Output the (X, Y) coordinate of the center of the cell containing the given text.  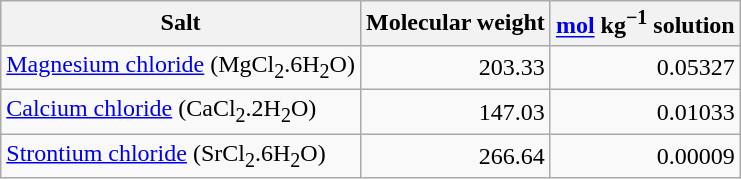
Calcium chloride (CaCl2.2H2O) (181, 112)
Molecular weight (455, 24)
Strontium chloride (SrCl2.6H2O) (181, 156)
0.05327 (645, 67)
0.00009 (645, 156)
147.03 (455, 112)
266.64 (455, 156)
Magnesium chloride (MgCl2.6H2O) (181, 67)
203.33 (455, 67)
Salt (181, 24)
0.01033 (645, 112)
mol kg−1 solution (645, 24)
